Scan for the cell matching the given text and deliver its (x, y) coordinate at center. 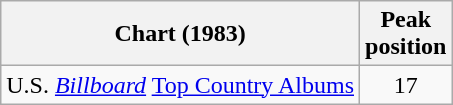
Chart (1983) (180, 34)
Peakposition (406, 34)
U.S. Billboard Top Country Albums (180, 85)
17 (406, 85)
